Locate the cell with the specified text and output its [X, Y] center coordinate. 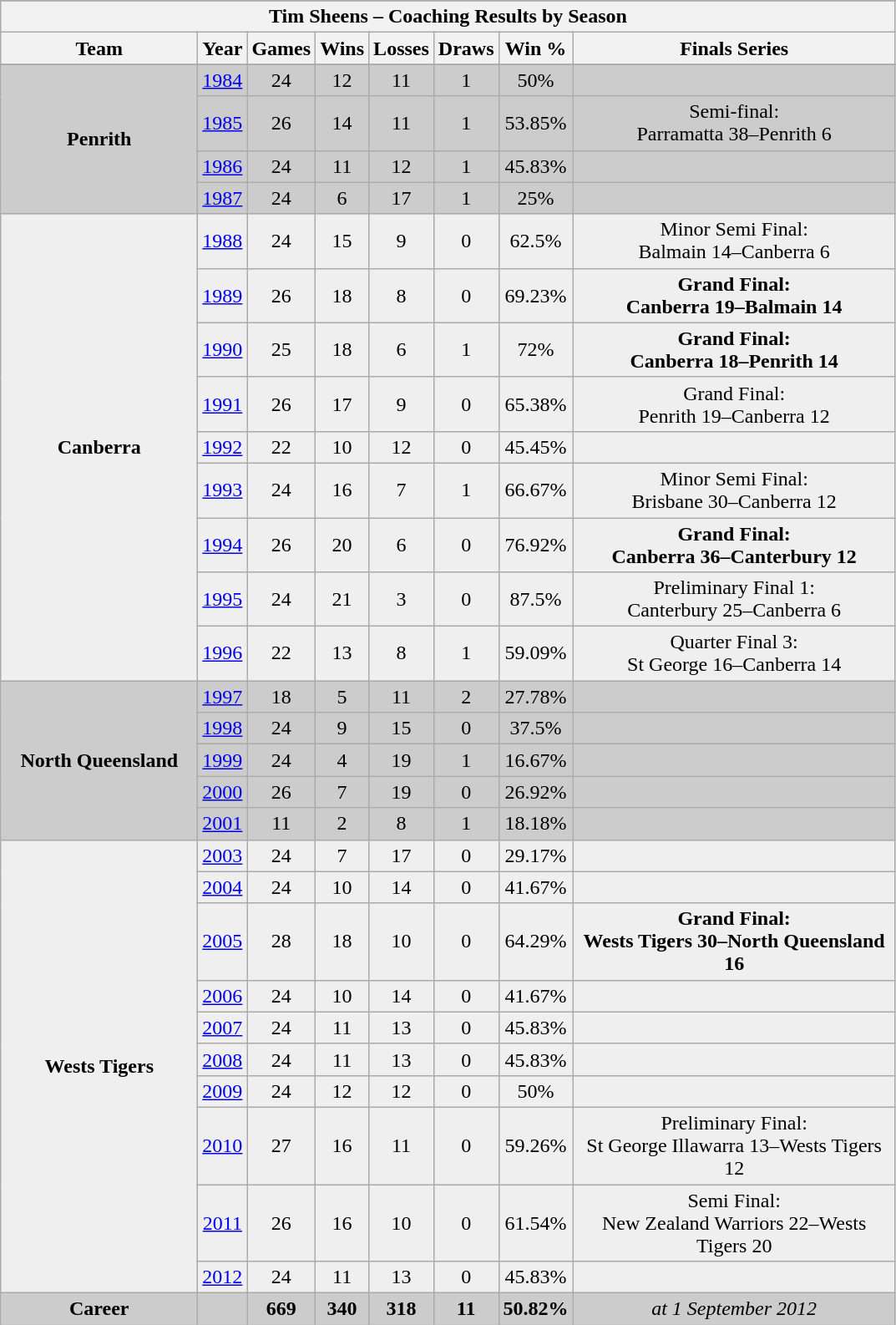
1999 [222, 760]
2003 [222, 855]
Preliminary Final 1:Canterbury 25–Canberra 6 [734, 600]
87.5% [536, 600]
1994 [222, 545]
1995 [222, 600]
3 [402, 600]
1984 [222, 80]
2009 [222, 1091]
50.82% [536, 1309]
59.26% [536, 1145]
1988 [222, 241]
Draws [466, 48]
45.45% [536, 447]
16.67% [536, 760]
2011 [222, 1223]
Tim Sheens – Coaching Results by Season [448, 17]
28 [281, 942]
64.29% [536, 942]
61.54% [536, 1223]
2006 [222, 996]
76.92% [536, 545]
72% [536, 349]
25 [281, 349]
Grand Final:Canberra 36–Canterbury 12 [734, 545]
29.17% [536, 855]
Semi Final:New Zealand Warriors 22–Wests Tigers 20 [734, 1223]
Finals Series [734, 48]
1993 [222, 490]
Canberra [99, 448]
1990 [222, 349]
Wests Tigers [99, 1066]
2004 [222, 887]
2005 [222, 942]
21 [342, 600]
65.38% [536, 404]
1996 [222, 653]
27 [281, 1145]
1985 [222, 124]
2010 [222, 1145]
53.85% [536, 124]
69.23% [536, 296]
Grand Final:Canberra 18–Penrith 14 [734, 349]
1992 [222, 447]
Games [281, 48]
Quarter Final 3:St George 16–Canberra 14 [734, 653]
Career [99, 1309]
20 [342, 545]
25% [536, 198]
Year [222, 48]
Win % [536, 48]
4 [342, 760]
Minor Semi Final:Brisbane 30–Canberra 12 [734, 490]
1997 [222, 697]
North Queensland [99, 760]
1986 [222, 166]
66.67% [536, 490]
at 1 September 2012 [734, 1309]
318 [402, 1309]
340 [342, 1309]
2001 [222, 824]
26.92% [536, 792]
2000 [222, 792]
62.5% [536, 241]
1991 [222, 404]
Grand Final:Canberra 19–Balmain 14 [734, 296]
2008 [222, 1059]
Minor Semi Final:Balmain 14–Canberra 6 [734, 241]
2012 [222, 1277]
1998 [222, 728]
27.78% [536, 697]
Penrith [99, 139]
5 [342, 697]
37.5% [536, 728]
59.09% [536, 653]
18.18% [536, 824]
669 [281, 1309]
1987 [222, 198]
Losses [402, 48]
Team [99, 48]
Semi-final:Parramatta 38–Penrith 6 [734, 124]
Grand Final:Wests Tigers 30–North Queensland 16 [734, 942]
Grand Final:Penrith 19–Canberra 12 [734, 404]
2007 [222, 1028]
Preliminary Final:St George Illawarra 13–Wests Tigers 12 [734, 1145]
Wins [342, 48]
1989 [222, 296]
